Pinpoint the cell where the given text exists, returning its (X, Y) midpoint coordinate. 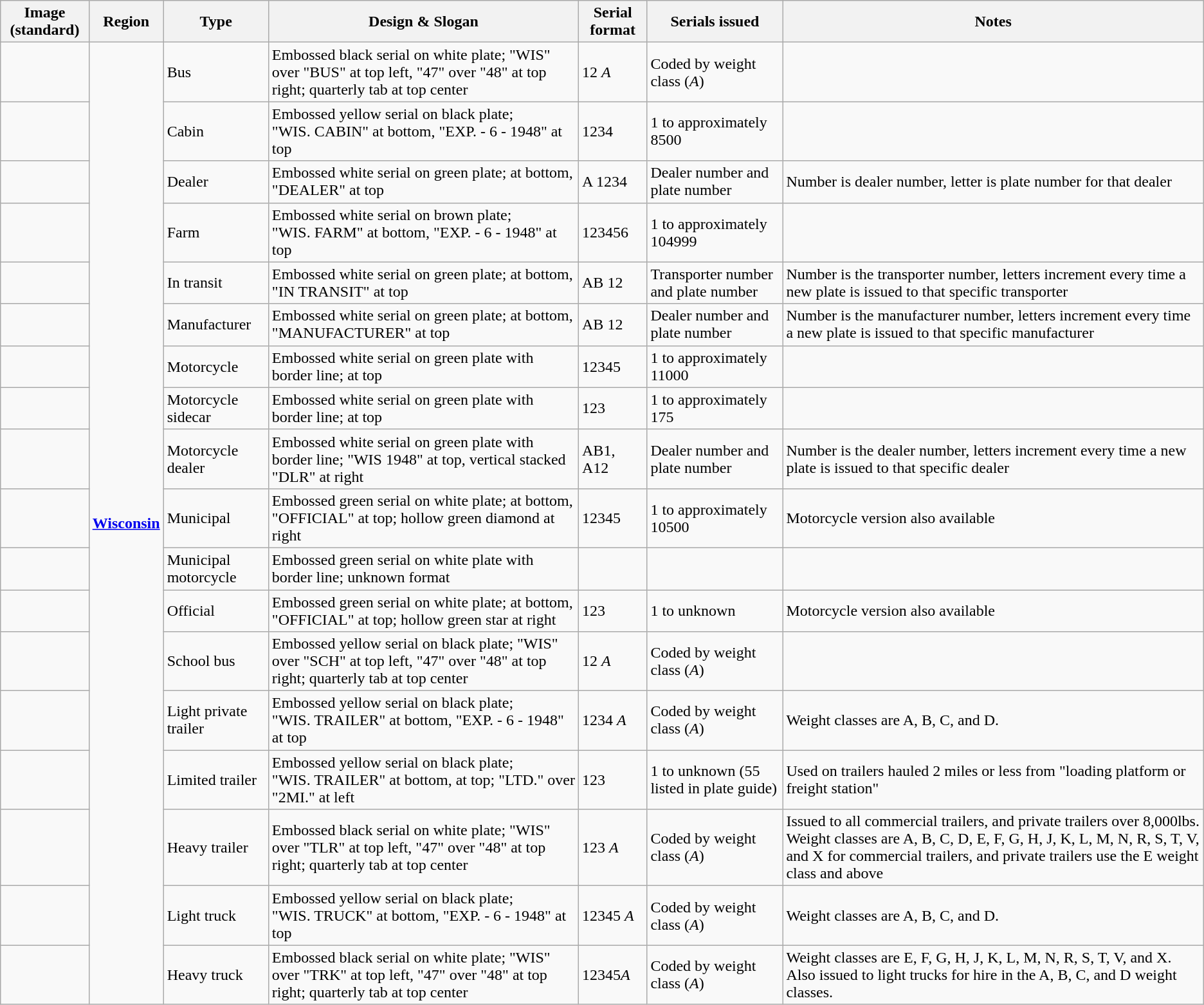
Motorcycle dealer (216, 459)
1 to approximately 10500 (715, 518)
Number is the manufacturer number, letters increment every time a new plate is issued to that specific manufacturer (993, 324)
Type (216, 22)
Image (standard) (45, 22)
Embossed green serial on white plate; at bottom, "OFFICIAL" at top; hollow green star at right (423, 610)
Embossed white serial on brown plate; "WIS. FARM" at bottom, "EXP. - 6 - 1948" at top (423, 232)
Region (126, 22)
In transit (216, 283)
12345A (613, 975)
123456 (613, 232)
Notes (993, 22)
Embossed white serial on green plate with border line; "WIS 1948" at top, vertical stacked "DLR" at right (423, 459)
Cabin (216, 131)
A 1234 (613, 181)
Embossed yellow serial on black plate; "WIS. TRAILER" at bottom, at top; "LTD." over "2MI." at left (423, 780)
1 to approximately 175 (715, 408)
Municipal motorcycle (216, 569)
Embossed green serial on white plate with border line; unknown format (423, 569)
Wisconsin (126, 524)
Embossed yellow serial on black plate; "WIS. TRAILER" at bottom, "EXP. - 6 - 1948" at top (423, 721)
Light truck (216, 916)
Manufacturer (216, 324)
Embossed yellow serial on black plate; "WIS. CABIN" at bottom, "EXP. - 6 - 1948" at top (423, 131)
123 A (613, 848)
1 to unknown (55 listed in plate guide) (715, 780)
12345 A (613, 916)
Motorcycle sidecar (216, 408)
Number is the transporter number, letters increment every time a new plate is issued to that specific transporter (993, 283)
Number is dealer number, letter is plate number for that dealer (993, 181)
Official (216, 610)
Limited trailer (216, 780)
Dealer (216, 181)
1 to unknown (715, 610)
Serials issued (715, 22)
1 to approximately 11000 (715, 367)
Embossed black serial on white plate; "WIS" over "BUS" at top left, "47" over "48" at top right; quarterly tab at top center (423, 72)
Design & Slogan (423, 22)
Motorcycle (216, 367)
Bus (216, 72)
1 to approximately 104999 (715, 232)
Embossed white serial on green plate; at bottom, "IN TRANSIT" at top (423, 283)
Embossed white serial on green plate; at bottom, "MANUFACTURER" at top (423, 324)
Light private trailer (216, 721)
Used on trailers hauled 2 miles or less from "loading platform or freight station" (993, 780)
AB1, A12 (613, 459)
Number is the dealer number, letters increment every time a new plate is issued to that specific dealer (993, 459)
Farm (216, 232)
Heavy truck (216, 975)
Embossed white serial on green plate; at bottom, "DEALER" at top (423, 181)
Embossed yellow serial on black plate; "WIS" over "SCH" at top left, "47" over "48" at top right; quarterly tab at top center (423, 661)
Serial format (613, 22)
Transporter number and plate number (715, 283)
1 to approximately 8500 (715, 131)
Municipal (216, 518)
Heavy trailer (216, 848)
Embossed black serial on white plate; "WIS" over "TLR" at top left, "47" over "48" at top right; quarterly tab at top center (423, 848)
Weight classes are E, F, G, H, J, K, L, M, N, R, S, T, V, and X. Also issued to light trucks for hire in the A, B, C, and D weight classes. (993, 975)
Embossed yellow serial on black plate; "WIS. TRUCK" at bottom, "EXP. - 6 - 1948" at top (423, 916)
Embossed green serial on white plate; at bottom, "OFFICIAL" at top; hollow green diamond at right (423, 518)
1234 A (613, 721)
1234 (613, 131)
Embossed black serial on white plate; "WIS" over "TRK" at top left, "47" over "48" at top right; quarterly tab at top center (423, 975)
School bus (216, 661)
